Search for the cell housing the specified text and yield its (x, y) center coordinate. 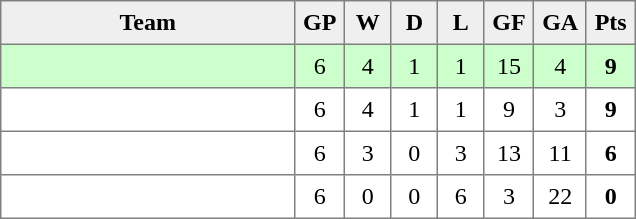
W (368, 23)
D (414, 23)
L (461, 23)
15 (509, 66)
Pts (610, 23)
22 (560, 197)
13 (509, 153)
GF (509, 23)
Team (148, 23)
11 (560, 153)
GP (320, 23)
GA (560, 23)
